Find where the given text appears and provide that cell's center as (X, Y) coordinate. 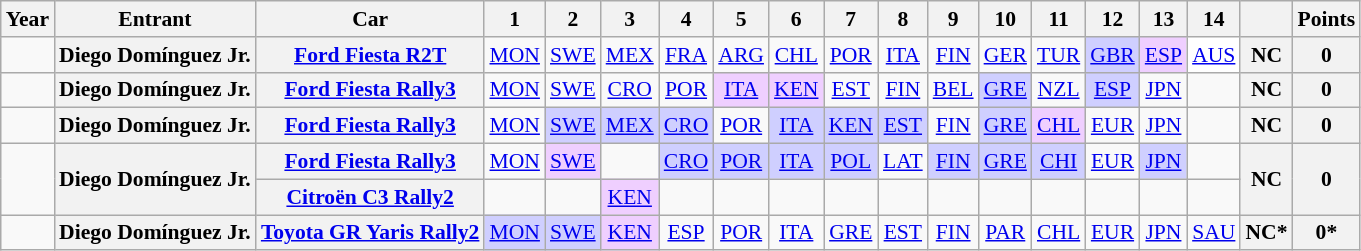
0* (1327, 233)
GBR (1112, 55)
Car (370, 19)
13 (1164, 19)
6 (796, 19)
GER (1006, 55)
ARG (741, 55)
Ford Fiesta R2T (370, 55)
12 (1112, 19)
Toyota GR Yaris Rally2 (370, 233)
NC* (1266, 233)
PAR (1006, 233)
11 (1058, 19)
Citroën C3 Rally2 (370, 197)
POL (851, 162)
9 (954, 19)
BEL (954, 90)
SAU (1214, 233)
AUS (1214, 55)
7 (851, 19)
3 (630, 19)
14 (1214, 19)
5 (741, 19)
2 (573, 19)
Points (1327, 19)
10 (1006, 19)
CHI (1058, 162)
Year (28, 19)
4 (686, 19)
TUR (1058, 55)
FRA (686, 55)
1 (514, 19)
8 (903, 19)
LAT (903, 162)
NZL (1058, 90)
Entrant (155, 19)
